Locate the cell with the specified text and output its [x, y] center coordinate. 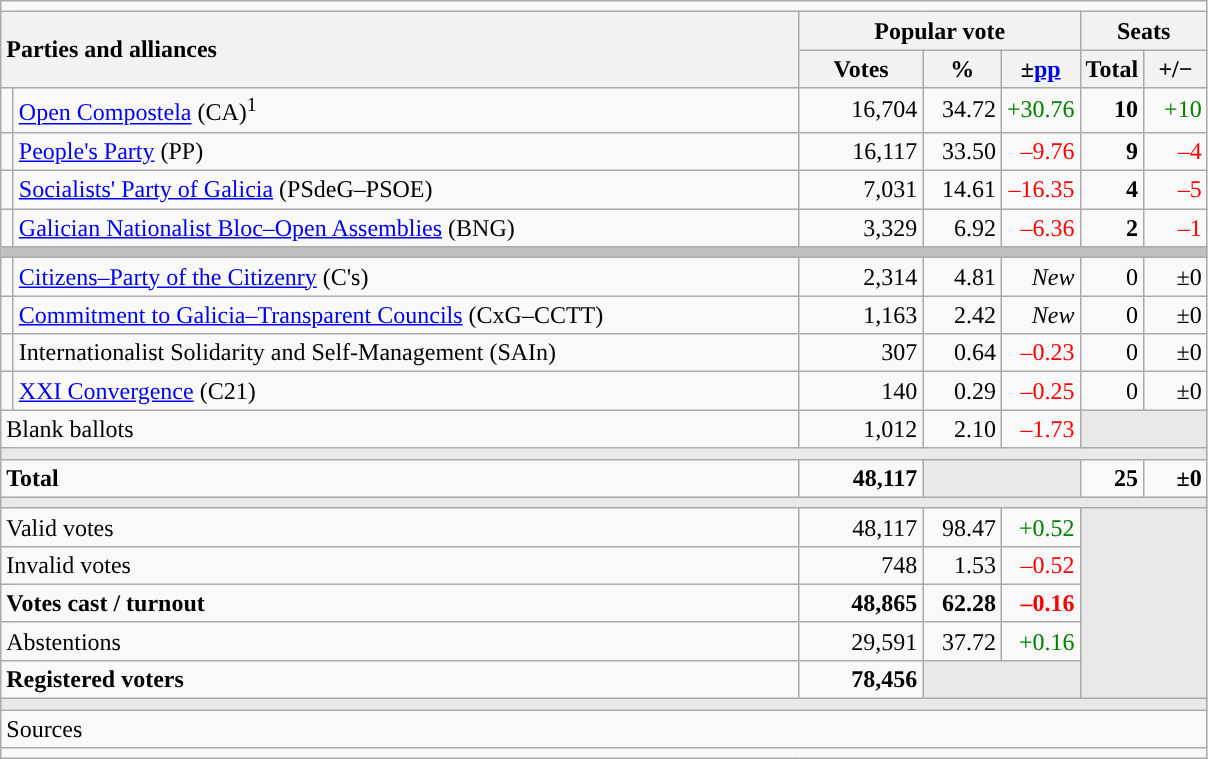
Commitment to Galicia–Transparent Councils (CxG–CCTT) [406, 315]
98.47 [962, 527]
37.72 [962, 641]
16,704 [861, 110]
4 [1112, 190]
2.10 [962, 429]
Invalid votes [400, 565]
Seats [1144, 31]
25 [1112, 478]
–0.23 [1040, 353]
Abstentions [400, 641]
0.29 [962, 391]
–1.73 [1040, 429]
3,329 [861, 228]
People's Party (PP) [406, 151]
48,865 [861, 603]
2.42 [962, 315]
–4 [1176, 151]
33.50 [962, 151]
±pp [1040, 69]
29,591 [861, 641]
1,163 [861, 315]
Socialists' Party of Galicia (PSdeG–PSOE) [406, 190]
2 [1112, 228]
Citizens–Party of the Citizenry (C's) [406, 277]
16,117 [861, 151]
–0.25 [1040, 391]
Registered voters [400, 679]
6.92 [962, 228]
140 [861, 391]
307 [861, 353]
–0.52 [1040, 565]
1.53 [962, 565]
Sources [604, 729]
Votes [861, 69]
Blank ballots [400, 429]
–9.76 [1040, 151]
14.61 [962, 190]
–6.36 [1040, 228]
–0.16 [1040, 603]
10 [1112, 110]
+10 [1176, 110]
62.28 [962, 603]
+30.76 [1040, 110]
+0.52 [1040, 527]
Valid votes [400, 527]
Votes cast / turnout [400, 603]
–1 [1176, 228]
–5 [1176, 190]
748 [861, 565]
Open Compostela (CA)1 [406, 110]
+/− [1176, 69]
Parties and alliances [400, 50]
0.64 [962, 353]
+0.16 [1040, 641]
1,012 [861, 429]
Internationalist Solidarity and Self-Management (SAIn) [406, 353]
7,031 [861, 190]
4.81 [962, 277]
2,314 [861, 277]
9 [1112, 151]
78,456 [861, 679]
34.72 [962, 110]
–16.35 [1040, 190]
Popular vote [940, 31]
XXI Convergence (C21) [406, 391]
Galician Nationalist Bloc–Open Assemblies (BNG) [406, 228]
% [962, 69]
